Capture the cell that displays the provided text and extract its (X, Y) central coordinate. 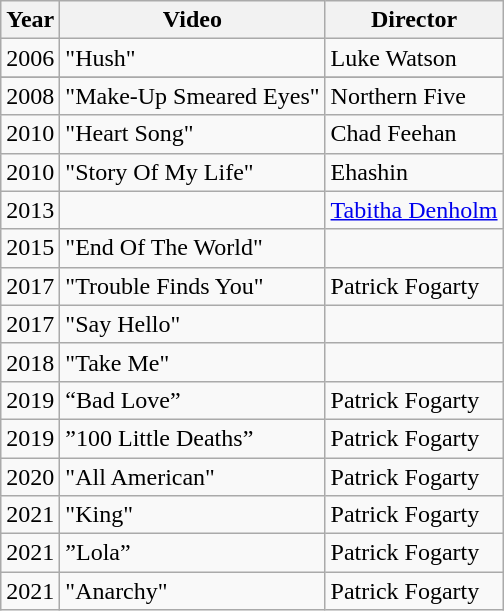
2018 (30, 362)
"Trouble Finds You" (192, 286)
"Heart Song" (192, 134)
"Hush" (192, 58)
“Bad Love” (192, 400)
Ehashin (414, 172)
2020 (30, 477)
Tabitha Denholm (414, 210)
"King" (192, 515)
Chad Feehan (414, 134)
”100 Little Deaths” (192, 438)
"Make-Up Smeared Eyes" (192, 96)
2008 (30, 96)
2015 (30, 248)
Video (192, 20)
Northern Five (414, 96)
"End Of The World" (192, 248)
Director (414, 20)
"Story Of My Life" (192, 172)
Year (30, 20)
"Say Hello" (192, 324)
”Lola” (192, 553)
2013 (30, 210)
Luke Watson (414, 58)
"All American" (192, 477)
"Take Me" (192, 362)
"Anarchy" (192, 591)
2006 (30, 58)
